Return the [x, y] coordinate for the center point of the cell that contains the specified text.  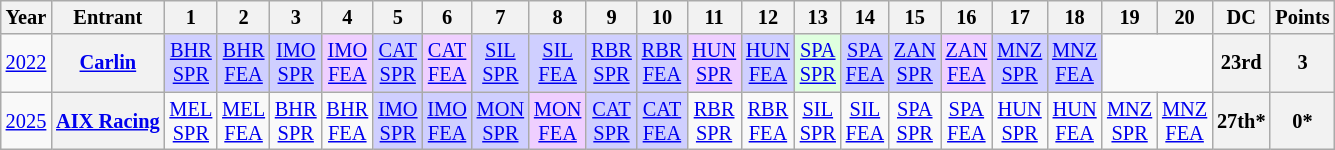
10 [662, 17]
Year [26, 17]
MONSPR [500, 121]
17 [1020, 17]
9 [611, 17]
15 [915, 17]
DC [1241, 17]
23rd [1241, 63]
ZANSPR [915, 63]
19 [1130, 17]
8 [558, 17]
2022 [26, 63]
18 [1074, 17]
Points [1302, 17]
MELSPR [192, 121]
14 [865, 17]
2025 [26, 121]
16 [967, 17]
13 [818, 17]
2 [244, 17]
27th* [1241, 121]
5 [398, 17]
Carlin [108, 63]
Entrant [108, 17]
7 [500, 17]
ZANFEA [967, 63]
MELFEA [244, 121]
1 [192, 17]
6 [446, 17]
AIX Racing [108, 121]
20 [1184, 17]
12 [768, 17]
MONFEA [558, 121]
11 [714, 17]
4 [348, 17]
0* [1302, 121]
